Return [x, y] of the center of cell containing provided text 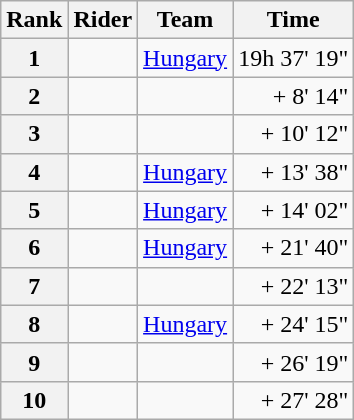
Rider [103, 20]
6 [34, 248]
1 [34, 58]
+ 21' 40" [294, 248]
Time [294, 20]
5 [34, 210]
10 [34, 400]
+ 26' 19" [294, 362]
9 [34, 362]
+ 27' 28" [294, 400]
7 [34, 286]
4 [34, 172]
+ 14' 02" [294, 210]
8 [34, 324]
Rank [34, 20]
+ 10' 12" [294, 134]
+ 8' 14" [294, 96]
19h 37' 19" [294, 58]
+ 13' 38" [294, 172]
2 [34, 96]
Team [186, 20]
+ 24' 15" [294, 324]
+ 22' 13" [294, 286]
3 [34, 134]
